Scan for the cell matching the given text and deliver its (X, Y) coordinate at center. 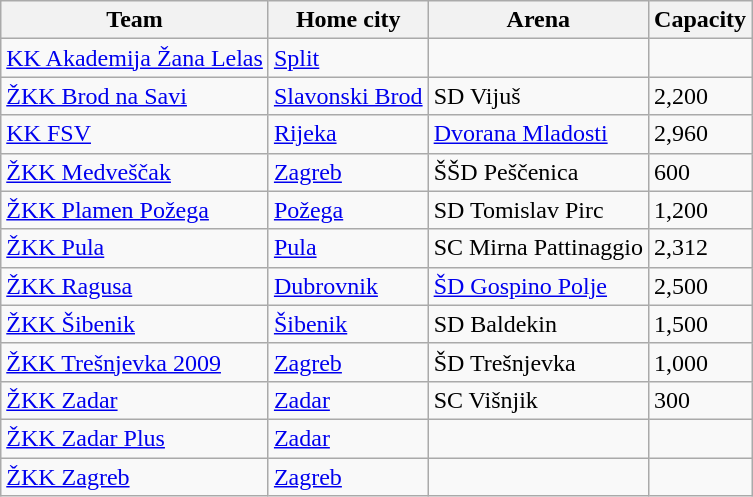
Home city (348, 20)
Šibenik (348, 324)
300 (700, 400)
ŽKK Pula (135, 248)
ŽKK Šibenik (135, 324)
Pula (348, 248)
Split (348, 58)
ŽKK Zagreb (135, 477)
1,000 (700, 362)
600 (700, 172)
ŠD Gospino Polje (538, 286)
ŽKK Zadar Plus (135, 438)
1,500 (700, 324)
ŽKK Ragusa (135, 286)
ŽKK Zadar (135, 400)
ŠD Trešnjevka (538, 362)
Dvorana Mladosti (538, 134)
ŽKK Brod na Savi (135, 96)
SD Vijuš (538, 96)
ŽKK Trešnjevka 2009 (135, 362)
Dubrovnik (348, 286)
Team (135, 20)
Arena (538, 20)
ŠŠD Peščenica (538, 172)
Požega (348, 210)
SC Višnjik (538, 400)
KK Akademija Žana Lelas (135, 58)
2,960 (700, 134)
SD Tomislav Pirc (538, 210)
1,200 (700, 210)
SC Mirna Pattinaggio (538, 248)
KK FSV (135, 134)
2,312 (700, 248)
SD Baldekin (538, 324)
ŽKK Plamen Požega (135, 210)
Capacity (700, 20)
2,500 (700, 286)
ŽKK Medveščak (135, 172)
Slavonski Brod (348, 96)
2,200 (700, 96)
Rijeka (348, 134)
